Return [X, Y] of the center of cell containing provided text 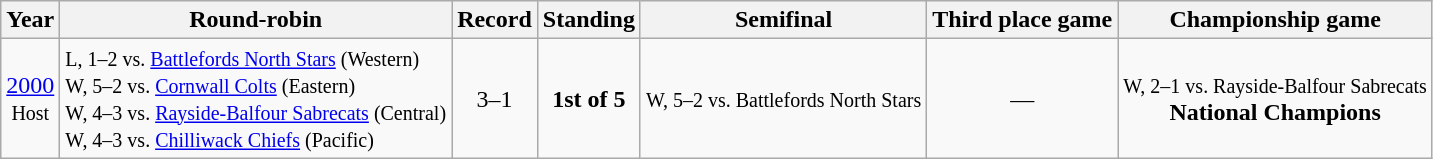
1st of 5 [588, 98]
Semifinal [783, 20]
Standing [588, 20]
Third place game [1022, 20]
W, 5–2 vs. Battlefords North Stars [783, 98]
3–1 [495, 98]
W, 2–1 vs. Rayside-Balfour SabrecatsNational Champions [1276, 98]
Record [495, 20]
Year [30, 20]
2000Host [30, 98]
Round-robin [256, 20]
— [1022, 98]
Championship game [1276, 20]
